Output the [X, Y] coordinate of the center of the cell containing the given text.  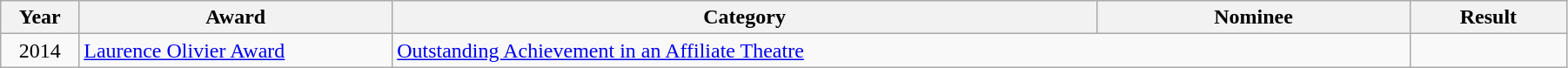
2014 [40, 51]
Category [745, 17]
Nominee [1254, 17]
Award [236, 17]
Year [40, 17]
Outstanding Achievement in an Affiliate Theatre [901, 51]
Laurence Olivier Award [236, 51]
Result [1488, 17]
